Search for the cell housing the specified text and yield its [X, Y] center coordinate. 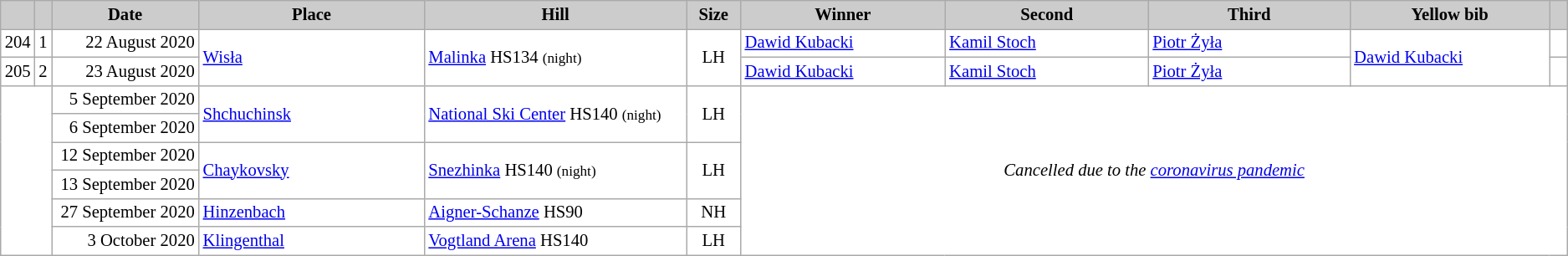
Wisła [312, 57]
NH [714, 212]
5 September 2020 [125, 100]
23 August 2020 [125, 71]
Vogtland Arena HS140 [555, 240]
Second [1047, 14]
Hill [555, 14]
22 August 2020 [125, 43]
Cancelled due to the coronavirus pandemic [1154, 170]
205 [18, 71]
Klingenthal [312, 240]
Third [1249, 14]
Snezhinka HS140 (night) [555, 170]
Shchuchinsk [312, 114]
Chaykovsky [312, 170]
1 [43, 43]
6 September 2020 [125, 128]
Yellow bib [1450, 14]
Winner [843, 14]
13 September 2020 [125, 184]
3 October 2020 [125, 240]
Aigner-Schanze HS90 [555, 212]
Malinka HS134 (night) [555, 57]
204 [18, 43]
27 September 2020 [125, 212]
12 September 2020 [125, 156]
Place [312, 14]
Date [125, 14]
Size [714, 14]
2 [43, 71]
Hinzenbach [312, 212]
National Ski Center HS140 (night) [555, 114]
